Capture the cell that displays the provided text and extract its (x, y) central coordinate. 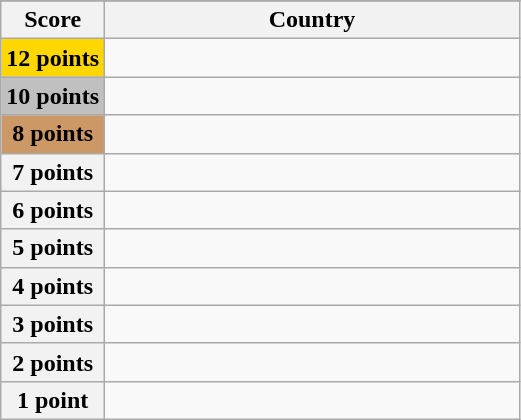
7 points (53, 172)
4 points (53, 286)
8 points (53, 134)
2 points (53, 362)
3 points (53, 324)
12 points (53, 58)
Score (53, 20)
10 points (53, 96)
1 point (53, 400)
Country (312, 20)
5 points (53, 248)
6 points (53, 210)
